Search for the cell housing the specified text and yield its (X, Y) center coordinate. 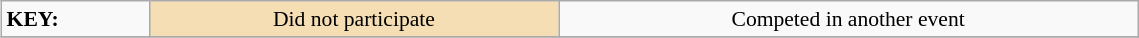
Did not participate (354, 19)
KEY: (76, 19)
Competed in another event (848, 19)
